Detect which cell encompasses the target text, then output its [x, y] center coordinate. 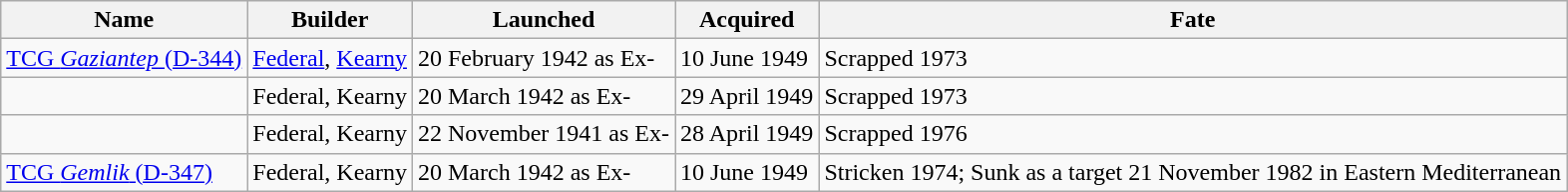
22 November 1941 as Ex- [543, 134]
Name [124, 20]
Builder [330, 20]
Scrapped 1976 [1193, 134]
Launched [543, 20]
Acquired [746, 20]
Fate [1193, 20]
29 April 1949 [746, 96]
TCG Gaziantep (D-344) [124, 58]
20 February 1942 as Ex- [543, 58]
TCG Gemlik (D-347) [124, 172]
28 April 1949 [746, 134]
Stricken 1974; Sunk as a target 21 November 1982 in Eastern Mediterranean [1193, 172]
